Provide the (x, y) coordinate of the cell's center where the given text is located.  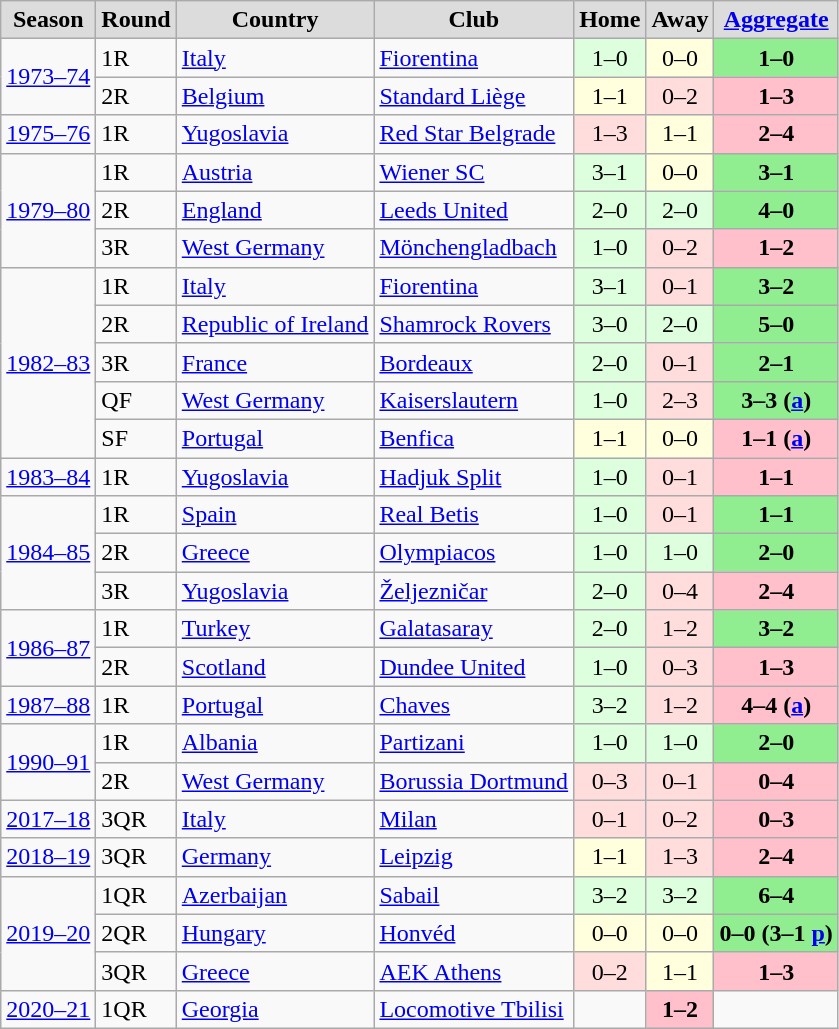
4–4 (a) (776, 705)
Georgia (275, 1009)
1973–74 (48, 77)
Spain (275, 515)
Turkey (275, 629)
Leipzig (474, 857)
Season (48, 20)
Belgium (275, 96)
2017–18 (48, 819)
1982–83 (48, 362)
Dundee United (474, 667)
Olympiacos (474, 553)
Sabail (474, 895)
Away (680, 20)
Republic of Ireland (275, 324)
QF (136, 400)
1987–88 (48, 705)
4–0 (776, 210)
Azerbaijan (275, 895)
2QR (136, 933)
2020–21 (48, 1009)
England (275, 210)
6–4 (776, 895)
Aggregate (776, 20)
2018–19 (48, 857)
Borussia Dortmund (474, 781)
3–3 (a) (776, 400)
Kaiserslautern (474, 400)
Red Star Belgrade (474, 134)
Mönchengladbach (474, 248)
Country (275, 20)
3–0 (610, 324)
1990–91 (48, 762)
Albania (275, 743)
Željezničar (474, 591)
Galatasaray (474, 629)
2–3 (680, 400)
Scotland (275, 667)
Bordeaux (474, 362)
Club (474, 20)
5–0 (776, 324)
2–1 (776, 362)
Hungary (275, 933)
Home (610, 20)
0–0 (3–1 p) (776, 933)
1984–85 (48, 553)
Austria (275, 172)
Germany (275, 857)
Leeds United (474, 210)
2019–20 (48, 933)
Chaves (474, 705)
1–1 (a) (776, 438)
SF (136, 438)
France (275, 362)
Standard Liège (474, 96)
AEK Athens (474, 971)
Shamrock Rovers (474, 324)
1986–87 (48, 648)
Locomotive Tbilisi (474, 1009)
Honvéd (474, 933)
1979–80 (48, 210)
Benfica (474, 438)
Wiener SC (474, 172)
Real Betis (474, 515)
Hadjuk Split (474, 477)
1975–76 (48, 134)
Milan (474, 819)
1983–84 (48, 477)
Round (136, 20)
Partizani (474, 743)
